Detect which cell encompasses the target text, then output its (x, y) center coordinate. 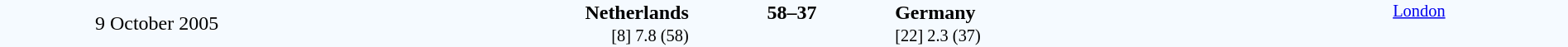
[8] 7.8 (58) (501, 36)
London (1419, 23)
Netherlands (501, 12)
58–37 (791, 12)
9 October 2005 (157, 23)
[22] 2.3 (37) (1082, 36)
Germany (1082, 12)
